Identify which cell holds the provided text, then report its [X, Y] central coordinate. 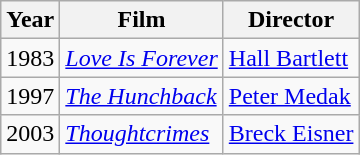
2003 [30, 134]
Year [30, 20]
Director [291, 20]
1983 [30, 58]
Breck Eisner [291, 134]
Peter Medak [291, 96]
Thoughtcrimes [142, 134]
Love Is Forever [142, 58]
Hall Bartlett [291, 58]
The Hunchback [142, 96]
Film [142, 20]
1997 [30, 96]
